Locate the cell with the specified text and output its (x, y) center coordinate. 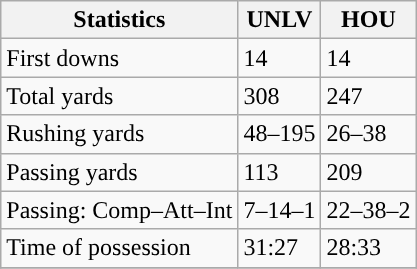
308 (280, 96)
247 (368, 96)
UNLV (280, 20)
28:33 (368, 248)
HOU (368, 20)
113 (280, 172)
Passing yards (120, 172)
22–38–2 (368, 210)
7–14–1 (280, 210)
31:27 (280, 248)
Time of possession (120, 248)
First downs (120, 58)
Total yards (120, 96)
26–38 (368, 134)
209 (368, 172)
48–195 (280, 134)
Rushing yards (120, 134)
Statistics (120, 20)
Passing: Comp–Att–Int (120, 210)
